Determine the (X, Y) coordinate at the center of the cell enclosing the given text.  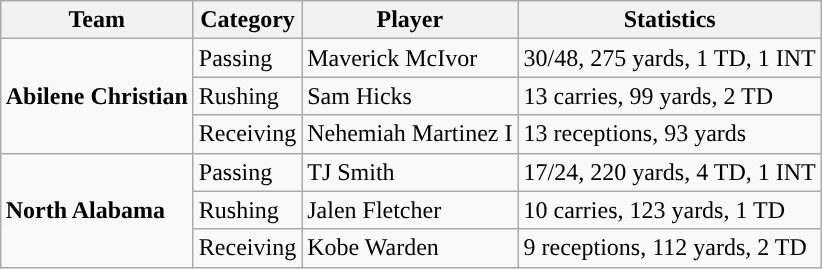
9 receptions, 112 yards, 2 TD (670, 248)
Player (410, 20)
Kobe Warden (410, 248)
10 carries, 123 yards, 1 TD (670, 210)
Sam Hicks (410, 96)
Jalen Fletcher (410, 210)
17/24, 220 yards, 4 TD, 1 INT (670, 172)
13 receptions, 93 yards (670, 134)
13 carries, 99 yards, 2 TD (670, 96)
TJ Smith (410, 172)
Category (247, 20)
Abilene Christian (96, 96)
30/48, 275 yards, 1 TD, 1 INT (670, 58)
Maverick McIvor (410, 58)
Nehemiah Martinez I (410, 134)
Team (96, 20)
North Alabama (96, 210)
Statistics (670, 20)
